Provide the [X, Y] coordinate of the cell's center where the given text is located.  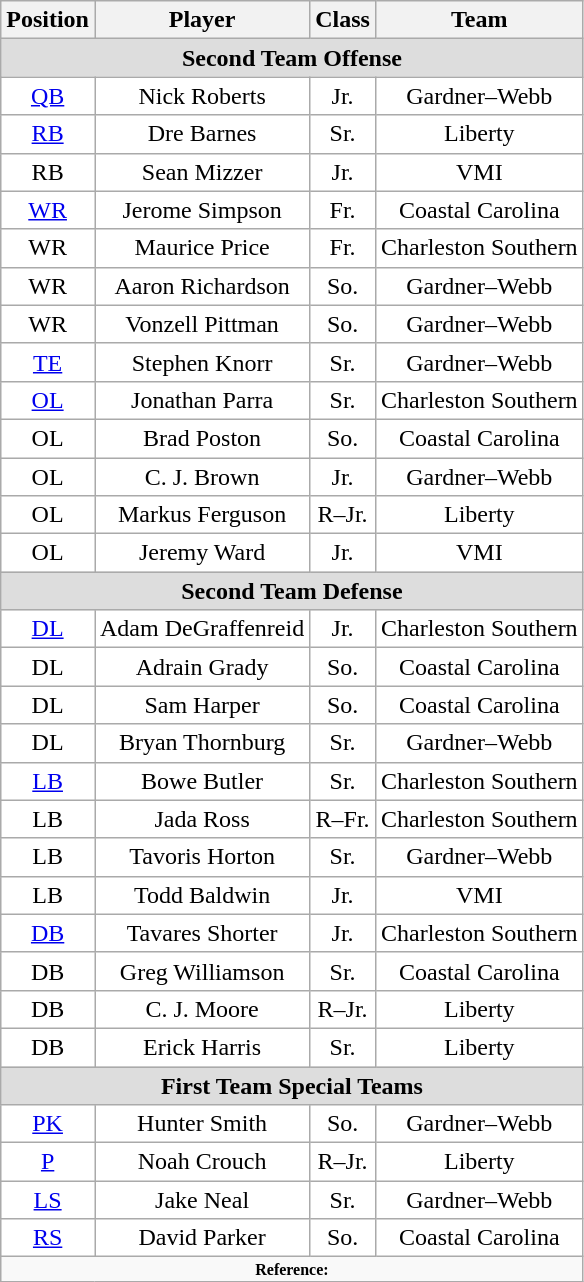
Position [48, 20]
David Parker [202, 1238]
Sam Harper [202, 705]
Jake Neal [202, 1200]
Vonzell Pittman [202, 324]
PK [48, 1124]
Jerome Simpson [202, 210]
Jada Ross [202, 819]
TE [48, 362]
Noah Crouch [202, 1162]
LS [48, 1200]
Jeremy Ward [202, 553]
Player [202, 20]
Second Team Defense [292, 591]
Dre Barnes [202, 134]
Class [343, 20]
Stephen Knorr [202, 362]
First Team Special Teams [292, 1085]
Bowe Butler [202, 781]
Aaron Richardson [202, 286]
Reference: [292, 1269]
C. J. Brown [202, 477]
QB [48, 96]
RS [48, 1238]
Jonathan Parra [202, 400]
Tavoris Horton [202, 857]
Adam DeGraffenreid [202, 629]
C. J. Moore [202, 1009]
Nick Roberts [202, 96]
Bryan Thornburg [202, 743]
Erick Harris [202, 1047]
Team [479, 20]
Adrain Grady [202, 667]
Maurice Price [202, 248]
Brad Poston [202, 438]
Hunter Smith [202, 1124]
P [48, 1162]
Sean Mizzer [202, 172]
Second Team Offense [292, 58]
Markus Ferguson [202, 515]
R–Fr. [343, 819]
Todd Baldwin [202, 895]
Tavares Shorter [202, 933]
Greg Williamson [202, 971]
